Pinpoint the cell where the given text exists, returning its [x, y] midpoint coordinate. 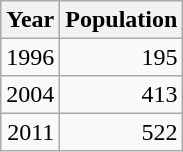
522 [122, 132]
1996 [30, 56]
413 [122, 94]
195 [122, 56]
2011 [30, 132]
2004 [30, 94]
Year [30, 20]
Population [122, 20]
